Find where the given text appears and provide that cell's center as [x, y] coordinate. 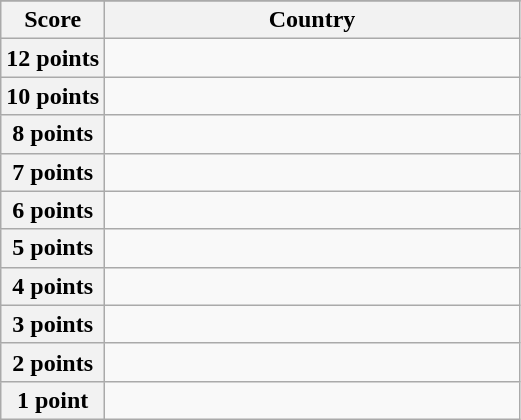
5 points [53, 248]
10 points [53, 96]
6 points [53, 210]
1 point [53, 400]
7 points [53, 172]
2 points [53, 362]
Score [53, 20]
4 points [53, 286]
Country [312, 20]
8 points [53, 134]
3 points [53, 324]
12 points [53, 58]
